Identify which cell holds the provided text, then report its [x, y] central coordinate. 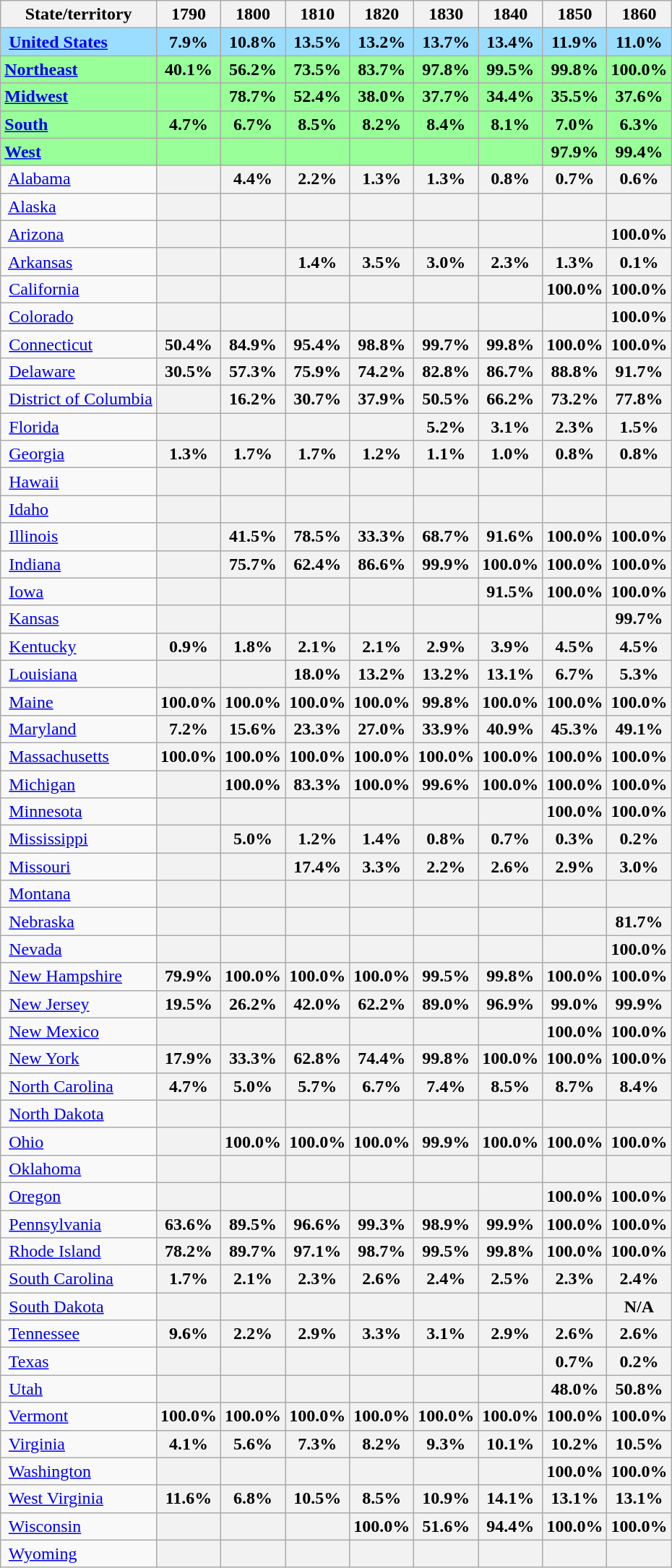
Connecticut [79, 345]
1.1% [447, 454]
73.5% [318, 69]
Midwest [79, 97]
4.1% [188, 1444]
10.2% [575, 1444]
68.7% [447, 537]
63.6% [188, 1224]
62.4% [318, 564]
52.4% [318, 97]
88.8% [575, 372]
17.4% [318, 867]
50.5% [447, 399]
New Jersey [79, 1004]
United States [79, 42]
Rhode Island [79, 1252]
North Carolina [79, 1086]
Delaware [79, 372]
State/territory [79, 14]
91.6% [510, 537]
1.8% [253, 646]
Utah [79, 1389]
N/A [639, 1307]
1810 [318, 14]
82.8% [447, 372]
49.1% [639, 729]
New Mexico [79, 1031]
1800 [253, 14]
96.9% [510, 1004]
Virginia [79, 1444]
South Dakota [79, 1307]
Louisiana [79, 674]
99.0% [575, 1004]
Maine [79, 701]
51.6% [447, 1526]
Michigan [79, 784]
95.4% [318, 345]
Indiana [79, 564]
0.6% [639, 179]
13.7% [447, 42]
89.5% [253, 1224]
97.8% [447, 69]
50.4% [188, 345]
38.0% [382, 97]
11.9% [575, 42]
South [79, 124]
34.4% [510, 97]
91.7% [639, 372]
99.6% [447, 784]
75.7% [253, 564]
West [79, 152]
Missouri [79, 867]
Colorado [79, 316]
0.3% [575, 839]
Oregon [79, 1196]
62.8% [318, 1059]
4.4% [253, 179]
26.2% [253, 1004]
9.3% [447, 1444]
27.0% [382, 729]
37.6% [639, 97]
Ohio [79, 1141]
97.1% [318, 1252]
79.9% [188, 976]
41.5% [253, 537]
7.0% [575, 124]
Mississippi [79, 839]
13.5% [318, 42]
Wyoming [79, 1554]
Tennessee [79, 1334]
99.3% [382, 1224]
94.4% [510, 1526]
10.9% [447, 1499]
2.5% [510, 1279]
Wisconsin [79, 1526]
Arizona [79, 234]
40.1% [188, 69]
35.5% [575, 97]
78.5% [318, 537]
17.9% [188, 1059]
7.2% [188, 729]
Alabama [79, 179]
8.7% [575, 1086]
Oklahoma [79, 1169]
86.7% [510, 372]
14.1% [510, 1499]
Washington [79, 1471]
New Hampshire [79, 976]
5.7% [318, 1086]
1860 [639, 14]
81.7% [639, 922]
78.2% [188, 1252]
California [79, 289]
Iowa [79, 592]
South Carolina [79, 1279]
Florida [79, 427]
5.3% [639, 674]
30.5% [188, 372]
62.2% [382, 1004]
9.6% [188, 1334]
10.8% [253, 42]
98.9% [447, 1224]
11.0% [639, 42]
Hawaii [79, 482]
Montana [79, 894]
16.2% [253, 399]
15.6% [253, 729]
5.6% [253, 1444]
Idaho [79, 509]
13.4% [510, 42]
7.9% [188, 42]
98.7% [382, 1252]
37.9% [382, 399]
Northeast [79, 69]
Kentucky [79, 646]
91.5% [510, 592]
0.9% [188, 646]
Minnesota [79, 812]
1850 [575, 14]
Illinois [79, 537]
73.2% [575, 399]
42.0% [318, 1004]
74.2% [382, 372]
89.0% [447, 1004]
96.6% [318, 1224]
3.9% [510, 646]
6.8% [253, 1499]
7.3% [318, 1444]
33.9% [447, 729]
99.4% [639, 152]
86.6% [382, 564]
23.3% [318, 729]
30.7% [318, 399]
19.5% [188, 1004]
Vermont [79, 1416]
40.9% [510, 729]
Nebraska [79, 922]
66.2% [510, 399]
1820 [382, 14]
6.3% [639, 124]
78.7% [253, 97]
1830 [447, 14]
1.0% [510, 454]
50.8% [639, 1389]
56.2% [253, 69]
8.1% [510, 124]
75.9% [318, 372]
Kansas [79, 619]
83.3% [318, 784]
Nevada [79, 949]
Maryland [79, 729]
74.4% [382, 1059]
98.8% [382, 345]
5.2% [447, 427]
89.7% [253, 1252]
83.7% [382, 69]
84.9% [253, 345]
Texas [79, 1361]
37.7% [447, 97]
Pennsylvania [79, 1224]
New York [79, 1059]
1790 [188, 14]
11.6% [188, 1499]
3.5% [382, 261]
18.0% [318, 674]
0.1% [639, 261]
North Dakota [79, 1114]
1.5% [639, 427]
Alaska [79, 207]
97.9% [575, 152]
48.0% [575, 1389]
District of Columbia [79, 399]
57.3% [253, 372]
10.1% [510, 1444]
1840 [510, 14]
Georgia [79, 454]
7.4% [447, 1086]
45.3% [575, 729]
Arkansas [79, 261]
West Virginia [79, 1499]
Massachusetts [79, 756]
77.8% [639, 399]
